Return [X, Y] of the center of cell containing provided text 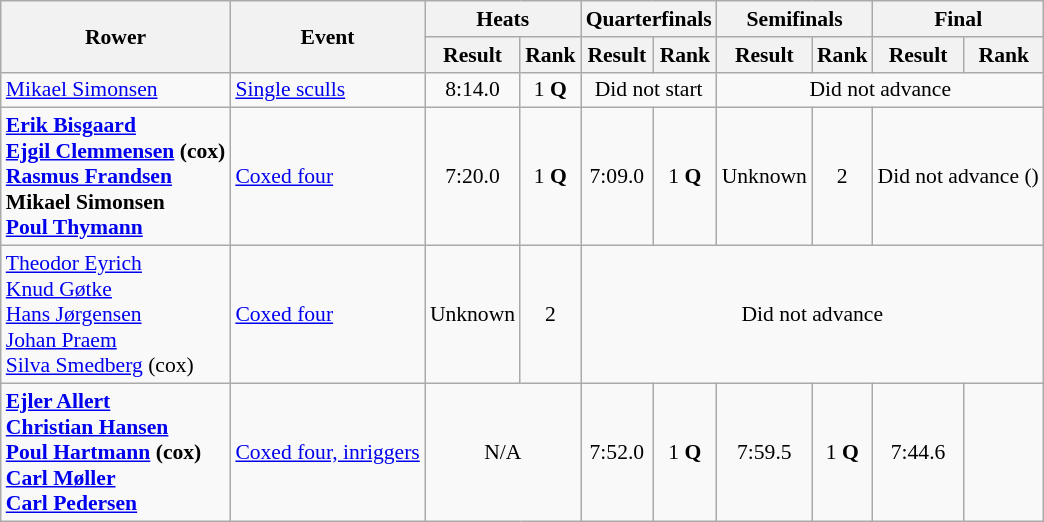
Rower [116, 36]
Did not advance () [958, 177]
Did not start [649, 90]
Theodor Eyrich Knud Gøtke Hans Jørgensen Johan Praem Silva Smedberg (cox) [116, 315]
Heats [503, 19]
Ejler Allert Christian Hansen Poul Hartmann (cox) Carl Møller Carl Pedersen [116, 452]
Single sculls [328, 90]
7:44.6 [918, 452]
Final [958, 19]
N/A [503, 452]
8:14.0 [472, 90]
Semifinals [795, 19]
Erik Bisgaard Ejgil Clemmensen (cox) Rasmus Frandsen Mikael Simonsen Poul Thymann [116, 177]
Mikael Simonsen [116, 90]
Coxed four, inriggers [328, 452]
7:20.0 [472, 177]
7:59.5 [764, 452]
7:09.0 [617, 177]
Quarterfinals [649, 19]
Event [328, 36]
7:52.0 [617, 452]
